Pinpoint the cell where the given text exists, returning its [x, y] midpoint coordinate. 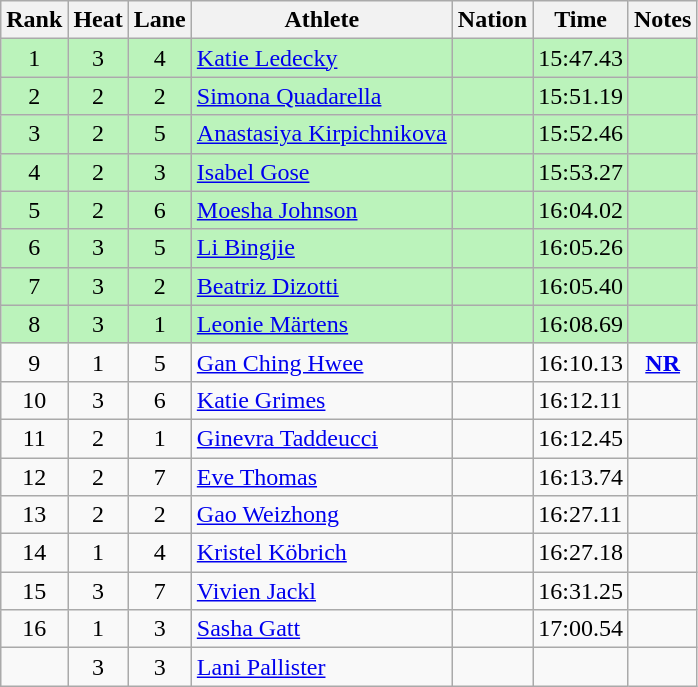
16:12.11 [581, 400]
Gao Weizhong [322, 515]
Kristel Köbrich [322, 553]
Anastasiya Kirpichnikova [322, 134]
16:13.74 [581, 477]
Ginevra Taddeucci [322, 438]
16:08.69 [581, 324]
Katie Ledecky [322, 58]
16:27.18 [581, 553]
15:47.43 [581, 58]
Lani Pallister [322, 667]
Isabel Gose [322, 172]
Rank [34, 20]
16:31.25 [581, 591]
Notes [662, 20]
16:10.13 [581, 362]
Sasha Gatt [322, 629]
15:51.19 [581, 96]
Gan Ching Hwee [322, 362]
10 [34, 400]
15:53.27 [581, 172]
Simona Quadarella [322, 96]
16:05.40 [581, 286]
Heat [98, 20]
17:00.54 [581, 629]
Leonie Märtens [322, 324]
15 [34, 591]
Lane [160, 20]
Moesha Johnson [322, 210]
16:05.26 [581, 248]
15:52.46 [581, 134]
Athlete [322, 20]
NR [662, 362]
12 [34, 477]
11 [34, 438]
Time [581, 20]
Katie Grimes [322, 400]
Li Bingjie [322, 248]
Eve Thomas [322, 477]
Vivien Jackl [322, 591]
13 [34, 515]
14 [34, 553]
16:12.45 [581, 438]
Beatriz Dizotti [322, 286]
Nation [492, 20]
8 [34, 324]
16:04.02 [581, 210]
9 [34, 362]
16:27.11 [581, 515]
16 [34, 629]
